Extract the [X, Y] coordinate from the center of the cell holding the provided text.  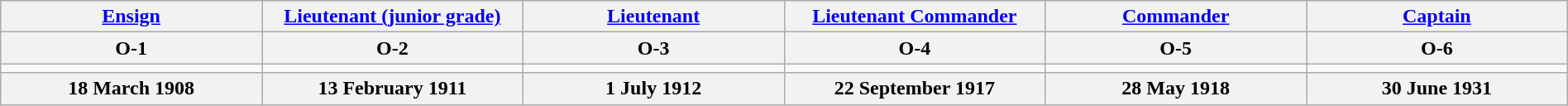
Lieutenant Commander [915, 17]
O-4 [915, 48]
Commander [1176, 17]
1 July 1912 [653, 89]
Lieutenant [653, 17]
30 June 1931 [1437, 89]
O-5 [1176, 48]
O-6 [1437, 48]
O-2 [392, 48]
18 March 1908 [131, 89]
28 May 1918 [1176, 89]
Lieutenant (junior grade) [392, 17]
Captain [1437, 17]
13 February 1911 [392, 89]
Ensign [131, 17]
O-1 [131, 48]
22 September 1917 [915, 89]
O-3 [653, 48]
